Return the [X, Y] coordinate for the center point of the cell that contains the specified text.  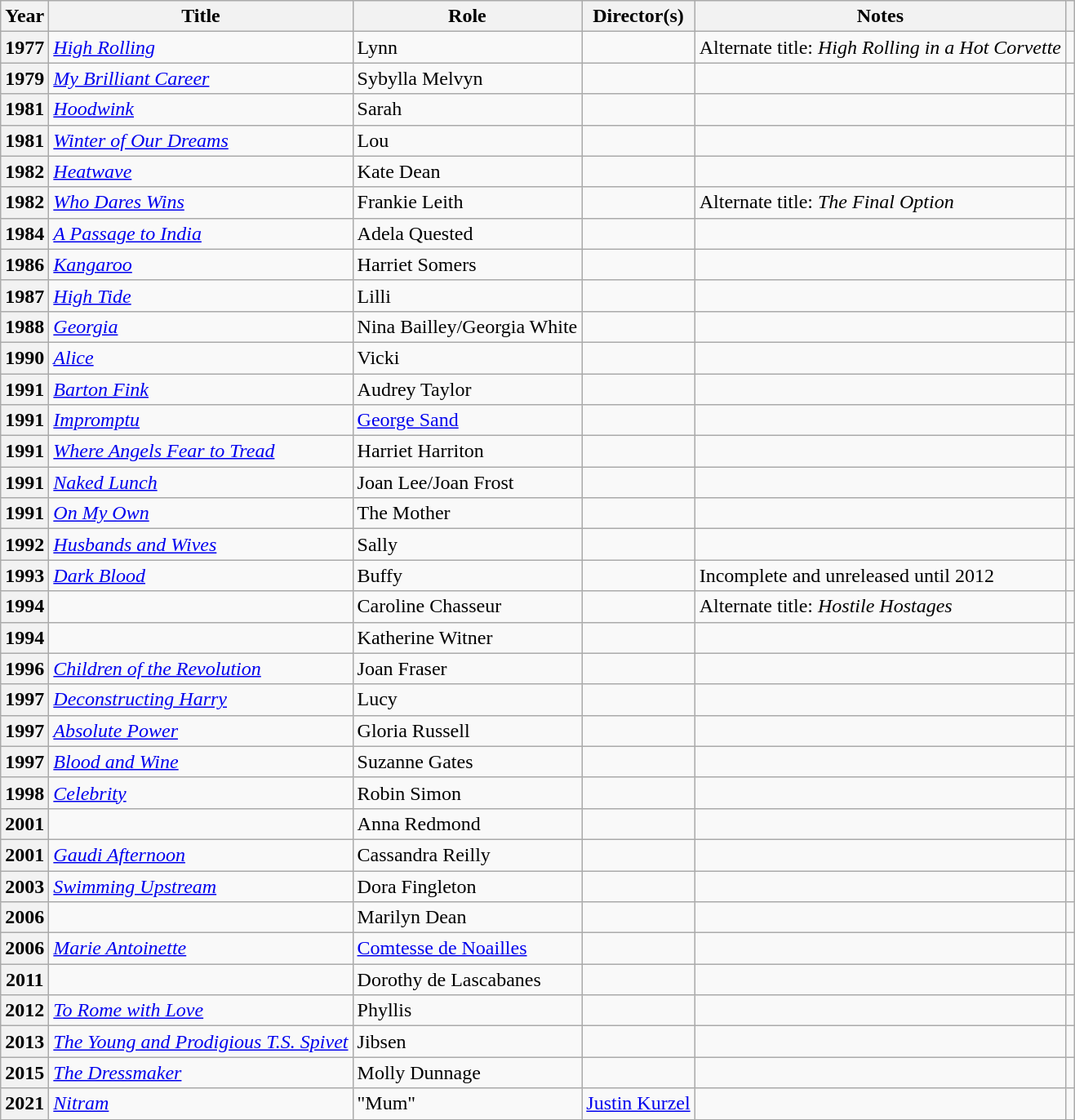
Celebrity [201, 793]
Nitram [201, 1104]
Director(s) [638, 16]
Title [201, 16]
Sarah [467, 109]
Alternate title: Hostile Hostages [880, 607]
Sally [467, 544]
Blood and Wine [201, 762]
Robin Simon [467, 793]
Alternate title: The Final Option [880, 202]
Sybylla Melvyn [467, 78]
Gaudi Afternoon [201, 855]
2013 [24, 1042]
1993 [24, 576]
Hoodwink [201, 109]
Buffy [467, 576]
Justin Kurzel [638, 1104]
The Young and Prodigious T.S. Spivet [201, 1042]
Alternate title: High Rolling in a Hot Corvette [880, 47]
2011 [24, 980]
Year [24, 16]
1990 [24, 358]
Who Dares Wins [201, 202]
1998 [24, 793]
Role [467, 16]
Lou [467, 140]
Children of the Revolution [201, 669]
1992 [24, 544]
1996 [24, 669]
Harriet Somers [467, 264]
Suzanne Gates [467, 762]
1988 [24, 327]
Phyllis [467, 1011]
Dark Blood [201, 576]
Frankie Leith [467, 202]
Barton Fink [201, 389]
Joan Lee/Joan Frost [467, 482]
High Tide [201, 296]
Where Angels Fear to Tread [201, 451]
Harriet Harriton [467, 451]
Gloria Russell [467, 731]
Joan Fraser [467, 669]
2012 [24, 1011]
A Passage to India [201, 233]
Incomplete and unreleased until 2012 [880, 576]
The Dressmaker [201, 1073]
Audrey Taylor [467, 389]
Anna Redmond [467, 824]
On My Own [201, 513]
Alice [201, 358]
To Rome with Love [201, 1011]
Kate Dean [467, 171]
Heatwave [201, 171]
1984 [24, 233]
Lynn [467, 47]
2021 [24, 1104]
Adela Quested [467, 233]
1986 [24, 264]
Swimming Upstream [201, 886]
Winter of Our Dreams [201, 140]
1987 [24, 296]
1979 [24, 78]
Cassandra Reilly [467, 855]
Vicki [467, 358]
Jibsen [467, 1042]
Katherine Witner [467, 638]
Deconstructing Harry [201, 700]
Lilli [467, 296]
Lucy [467, 700]
Absolute Power [201, 731]
The Mother [467, 513]
Georgia [201, 327]
Husbands and Wives [201, 544]
Notes [880, 16]
George Sand [467, 420]
"Mum" [467, 1104]
Molly Dunnage [467, 1073]
Naked Lunch [201, 482]
Impromptu [201, 420]
1977 [24, 47]
Marie Antoinette [201, 949]
Nina Bailley/Georgia White [467, 327]
Marilyn Dean [467, 918]
Caroline Chasseur [467, 607]
2003 [24, 886]
High Rolling [201, 47]
Dora Fingleton [467, 886]
Dorothy de Lascabanes [467, 980]
Kangaroo [201, 264]
Comtesse de Noailles [467, 949]
My Brilliant Career [201, 78]
2015 [24, 1073]
